Scan for the cell matching the given text and deliver its (X, Y) coordinate at center. 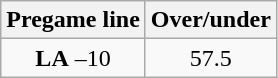
LA –10 (74, 58)
Pregame line (74, 20)
Over/under (210, 20)
57.5 (210, 58)
